Pinpoint the cell where the given text exists, returning its [x, y] midpoint coordinate. 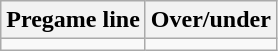
Over/under [210, 20]
Pregame line [74, 20]
